Return (x, y) of the center of cell containing provided text 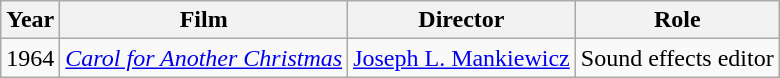
Director (462, 20)
1964 (30, 58)
Sound effects editor (677, 58)
Film (204, 20)
Role (677, 20)
Joseph L. Mankiewicz (462, 58)
Carol for Another Christmas (204, 58)
Year (30, 20)
